Return the [X, Y] coordinate for the center point of the cell that contains the specified text.  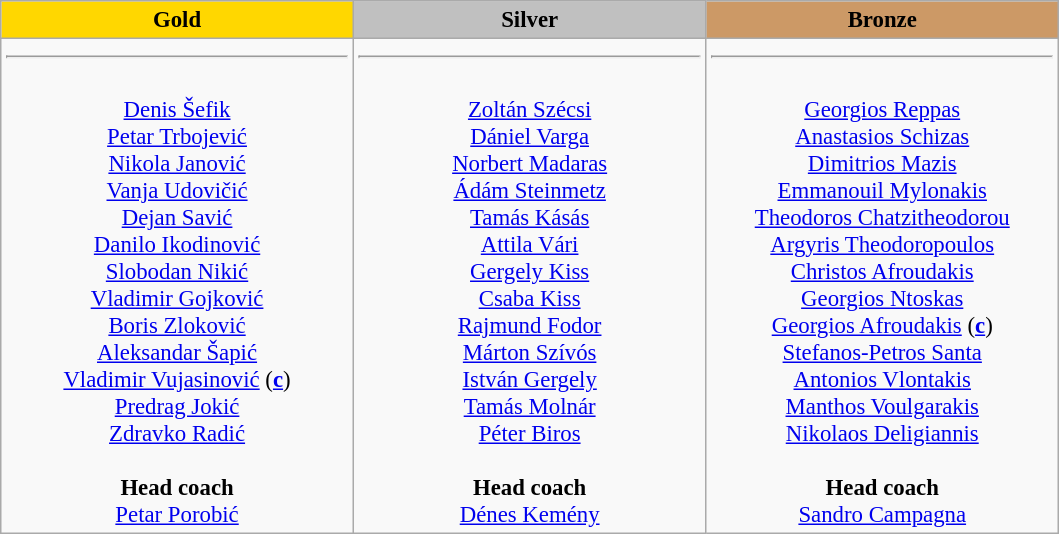
Bronze [882, 20]
Silver [530, 20]
Gold [178, 20]
